Find where the given text appears and provide that cell's center as [x, y] coordinate. 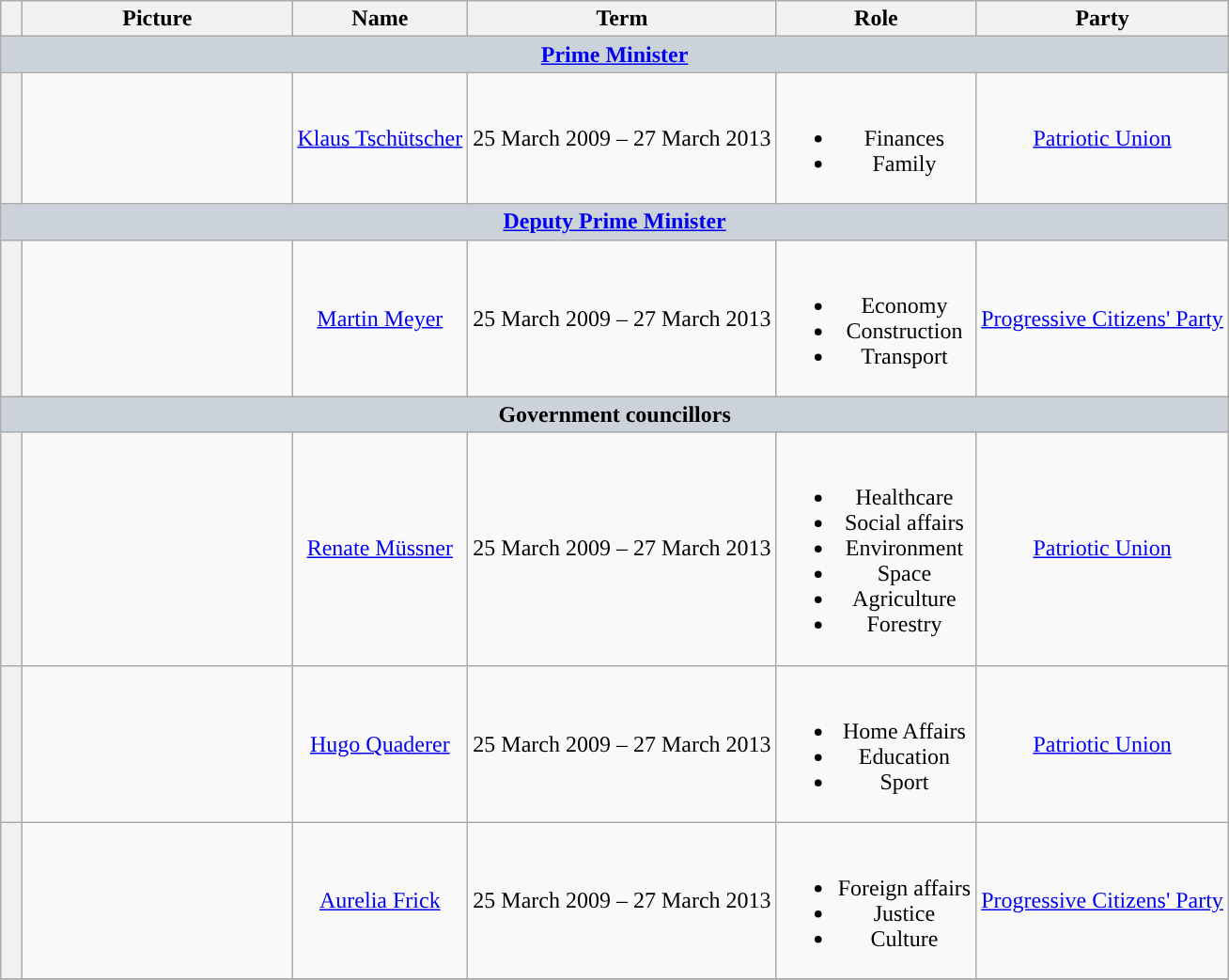
HealthcareSocial affairsEnvironmentSpaceAgricultureForestry [876, 549]
Role [876, 19]
FinancesFamily [876, 138]
Renate Müssner [380, 549]
Home AffairsEducationSport [876, 744]
Foreign affairsJusticeCulture [876, 900]
Martin Meyer [380, 318]
Party [1103, 19]
Picture [158, 19]
Aurelia Frick [380, 900]
Klaus Tschütscher [380, 138]
Hugo Quaderer [380, 744]
Government councillors [614, 414]
Deputy Prime Minister [614, 222]
Prime Minister [614, 54]
EconomyConstructionTransport [876, 318]
Term [622, 19]
Name [380, 19]
